Extract the [X, Y] coordinate from the center of the cell holding the provided text.  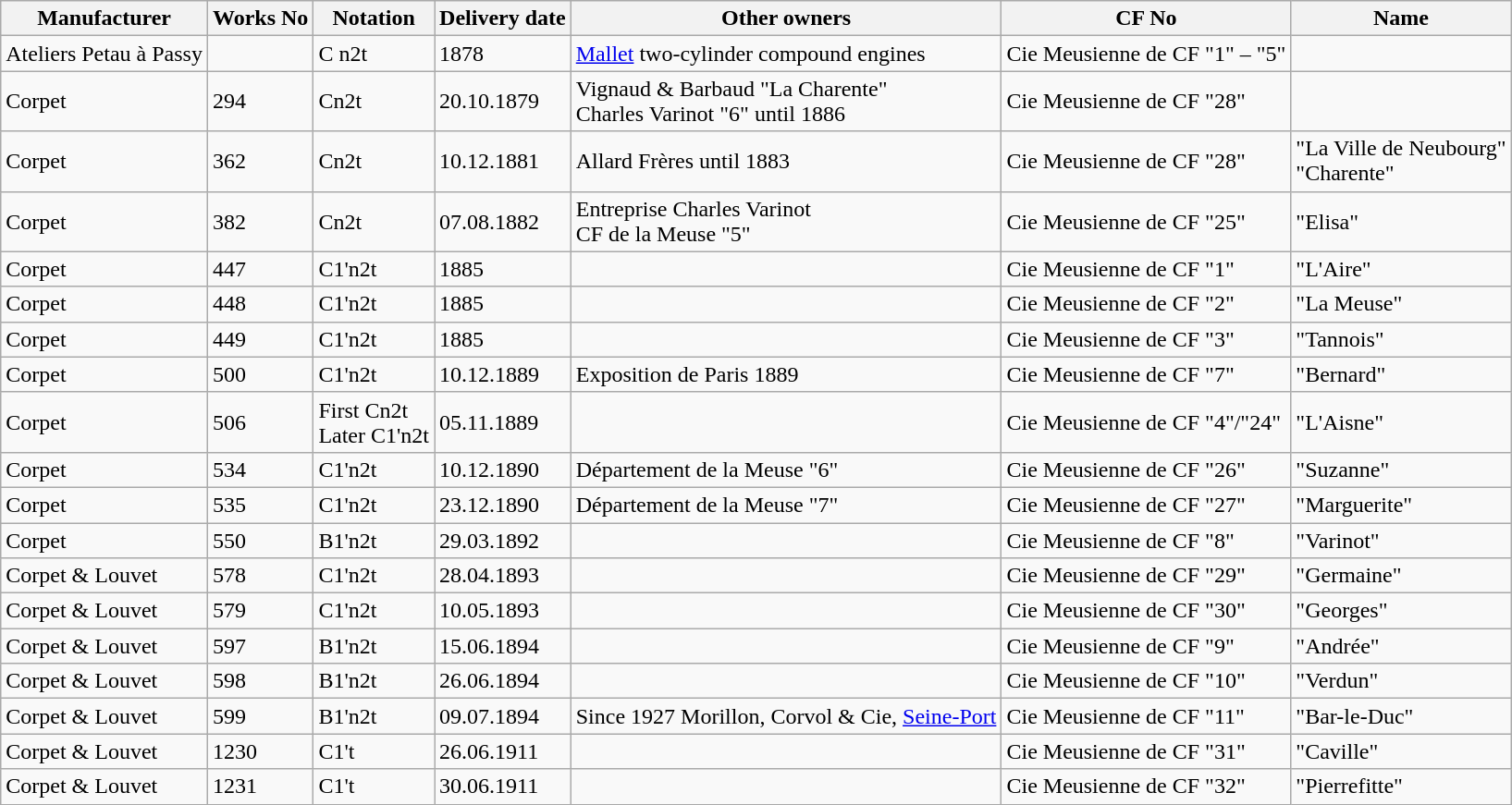
599 [260, 716]
"Georges" [1401, 611]
Allard Frères until 1883 [786, 161]
"Germaine" [1401, 576]
"Tannois" [1401, 339]
Works No [260, 18]
506 [260, 421]
Cie Meusienne de CF "4"/"24" [1147, 421]
550 [260, 541]
CF No [1147, 18]
Cie Meusienne de CF "27" [1147, 505]
Cie Meusienne de CF "1" [1147, 269]
Other owners [786, 18]
Manufacturer [104, 18]
534 [260, 470]
"Pierrefitte" [1401, 787]
20.10.1879 [503, 102]
15.06.1894 [503, 646]
Name [1401, 18]
Cie Meusienne de CF "25" [1147, 222]
448 [260, 304]
Département de la Meuse "6" [786, 470]
09.07.1894 [503, 716]
Vignaud & Barbaud "La Charente" Charles Varinot "6" until 1886 [786, 102]
05.11.1889 [503, 421]
Cie Meusienne de CF "8" [1147, 541]
26.06.1894 [503, 681]
579 [260, 611]
535 [260, 505]
Cie Meusienne de CF "10" [1147, 681]
C n2t [374, 54]
"Bernard" [1401, 374]
10.05.1893 [503, 611]
10.12.1881 [503, 161]
Entreprise Charles Varinot CF de la Meuse "5" [786, 222]
26.06.1911 [503, 751]
500 [260, 374]
Mallet two-cylinder compound engines [786, 54]
Delivery date [503, 18]
447 [260, 269]
"Elisa" [1401, 222]
Since 1927 Morillon, Corvol & Cie, Seine-Port [786, 716]
"Marguerite" [1401, 505]
Notation [374, 18]
Cie Meusienne de CF "31" [1147, 751]
"Verdun" [1401, 681]
"Andrée" [1401, 646]
First Cn2tLater C1'n2t [374, 421]
10.12.1889 [503, 374]
"Varinot" [1401, 541]
578 [260, 576]
"Caville" [1401, 751]
Cie Meusienne de CF "11" [1147, 716]
Cie Meusienne de CF "1" – "5" [1147, 54]
Cie Meusienne de CF "26" [1147, 470]
28.04.1893 [503, 576]
10.12.1890 [503, 470]
1878 [503, 54]
"La Meuse" [1401, 304]
Cie Meusienne de CF "2" [1147, 304]
Cie Meusienne de CF "7" [1147, 374]
Cie Meusienne de CF "9" [1147, 646]
362 [260, 161]
449 [260, 339]
"Suzanne" [1401, 470]
"La Ville de Neubourg" "Charente" [1401, 161]
23.12.1890 [503, 505]
Ateliers Petau à Passy [104, 54]
Cie Meusienne de CF "32" [1147, 787]
294 [260, 102]
Cie Meusienne de CF "3" [1147, 339]
"L'Aire" [1401, 269]
Cie Meusienne de CF "29" [1147, 576]
598 [260, 681]
Département de la Meuse "7" [786, 505]
Exposition de Paris 1889 [786, 374]
"L'Aisne" [1401, 421]
1230 [260, 751]
"Bar-le-Duc" [1401, 716]
597 [260, 646]
382 [260, 222]
1231 [260, 787]
30.06.1911 [503, 787]
Cie Meusienne de CF "30" [1147, 611]
29.03.1892 [503, 541]
07.08.1882 [503, 222]
